From the cell containing the given text, extract its center point as (x, y) coordinate. 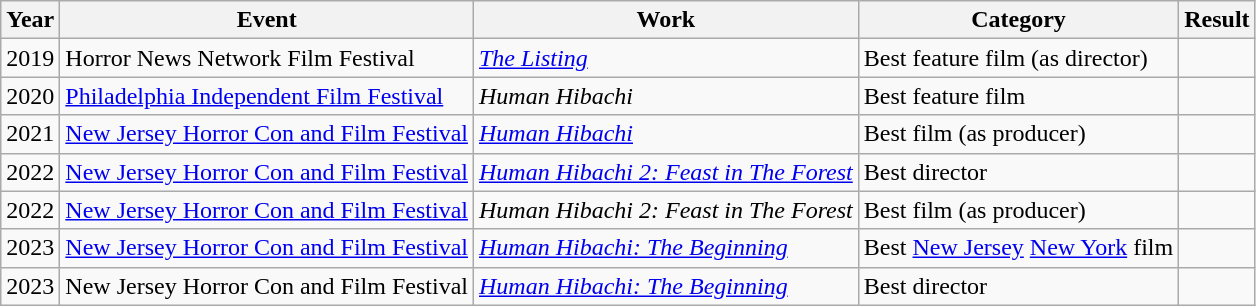
Year (30, 20)
Result (1217, 20)
Best New Jersey New York film (1018, 248)
2020 (30, 96)
Philadelphia Independent Film Festival (267, 96)
2019 (30, 58)
Category (1018, 20)
Event (267, 20)
Horror News Network Film Festival (267, 58)
Best feature film (1018, 96)
Best feature film (as director) (1018, 58)
The Listing (666, 58)
Work (666, 20)
2021 (30, 134)
